Determine the [X, Y] coordinate at the center of the cell enclosing the given text.  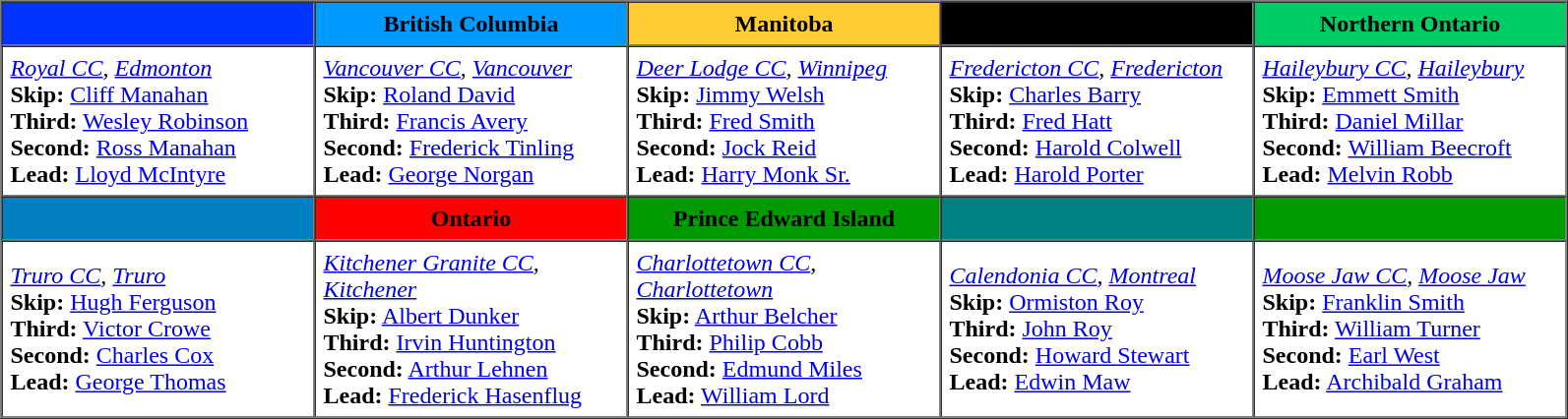
Vancouver CC, VancouverSkip: Roland David Third: Francis Avery Second: Frederick Tinling Lead: George Norgan [471, 120]
Northern Ontario [1411, 24]
Fredericton CC, FrederictonSkip: Charles Barry Third: Fred Hatt Second: Harold Colwell Lead: Harold Porter [1098, 120]
Haileybury CC, HaileyburySkip: Emmett Smith Third: Daniel Millar Second: William Beecroft Lead: Melvin Robb [1411, 120]
Charlottetown CC, CharlottetownSkip: Arthur Belcher Third: Philip Cobb Second: Edmund Miles Lead: William Lord [784, 329]
Truro CC, TruroSkip: Hugh Ferguson Third: Victor Crowe Second: Charles Cox Lead: George Thomas [158, 329]
Manitoba [784, 24]
Deer Lodge CC, WinnipegSkip: Jimmy Welsh Third: Fred Smith Second: Jock Reid Lead: Harry Monk Sr. [784, 120]
Ontario [471, 218]
Kitchener Granite CC, KitchenerSkip: Albert Dunker Third: Irvin Huntington Second: Arthur Lehnen Lead: Frederick Hasenflug [471, 329]
Prince Edward Island [784, 218]
Calendonia CC, MontrealSkip: Ormiston Roy Third: John Roy Second: Howard Stewart Lead: Edwin Maw [1098, 329]
Royal CC, EdmontonSkip: Cliff Manahan Third: Wesley Robinson Second: Ross Manahan Lead: Lloyd McIntyre [158, 120]
British Columbia [471, 24]
Moose Jaw CC, Moose JawSkip: Franklin Smith Third: William Turner Second: Earl West Lead: Archibald Graham [1411, 329]
